Identify which cell holds the provided text, then report its [X, Y] central coordinate. 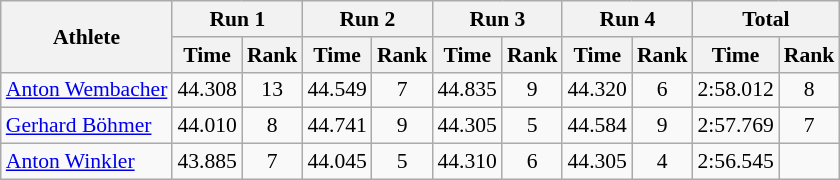
Run 3 [497, 19]
13 [272, 90]
2:58.012 [736, 90]
2:57.769 [736, 126]
Run 2 [367, 19]
Run 1 [237, 19]
Anton Wembacher [87, 90]
Gerhard Böhmer [87, 126]
44.310 [466, 162]
Run 4 [627, 19]
4 [662, 162]
44.584 [596, 126]
44.010 [206, 126]
Anton Winkler [87, 162]
44.320 [596, 90]
44.549 [336, 90]
44.835 [466, 90]
43.885 [206, 162]
44.308 [206, 90]
2:56.545 [736, 162]
Total [766, 19]
44.741 [336, 126]
44.045 [336, 162]
Athlete [87, 36]
